Pinpoint the cell where the given text exists, returning its (X, Y) midpoint coordinate. 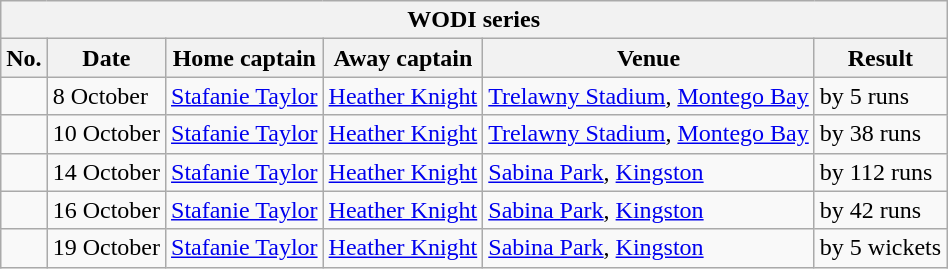
14 October (106, 172)
Home captain (245, 58)
by 5 runs (880, 96)
Venue (649, 58)
8 October (106, 96)
10 October (106, 134)
16 October (106, 210)
by 38 runs (880, 134)
WODI series (474, 20)
by 5 wickets (880, 248)
by 112 runs (880, 172)
Away captain (403, 58)
19 October (106, 248)
Result (880, 58)
Date (106, 58)
No. (24, 58)
by 42 runs (880, 210)
